Capture the cell that displays the provided text and extract its [X, Y] central coordinate. 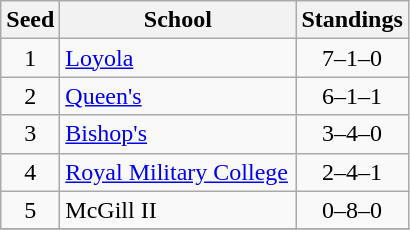
3 [30, 134]
Seed [30, 20]
Queen's [178, 96]
Royal Military College [178, 172]
Loyola [178, 58]
4 [30, 172]
5 [30, 210]
2–4–1 [352, 172]
McGill II [178, 210]
6–1–1 [352, 96]
School [178, 20]
0–8–0 [352, 210]
7–1–0 [352, 58]
Bishop's [178, 134]
1 [30, 58]
2 [30, 96]
3–4–0 [352, 134]
Standings [352, 20]
